Provide the [x, y] coordinate of the cell's center where the given text is located.  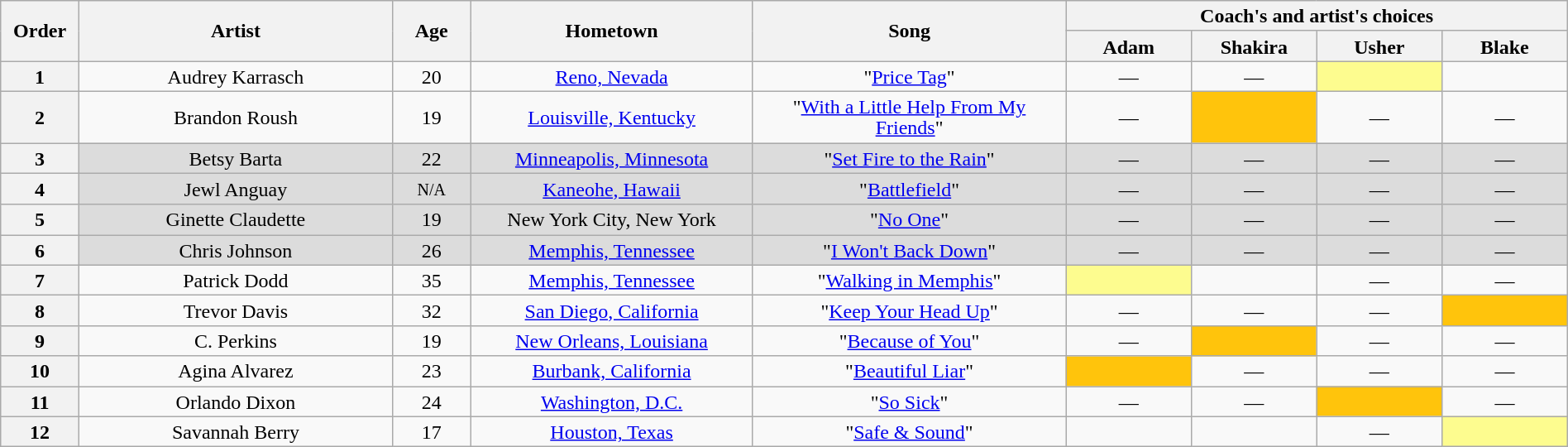
Patrick Dodd [235, 280]
"Walking in Memphis" [910, 280]
35 [432, 280]
Orlando Dixon [235, 401]
26 [432, 250]
Washington, D.C. [612, 401]
24 [432, 401]
"With a Little Help From My Friends" [910, 117]
10 [40, 371]
Blake [1505, 46]
New York City, New York [612, 220]
Hometown [612, 31]
"Battlefield" [910, 189]
Minneapolis, Minnesota [612, 157]
32 [432, 311]
Usher [1379, 46]
Coach's and artist's choices [1317, 17]
Kaneohe, Hawaii [612, 189]
8 [40, 311]
"I Won't Back Down" [910, 250]
Artist [235, 31]
5 [40, 220]
2 [40, 117]
"So Sick" [910, 401]
Betsy Barta [235, 157]
Chris Johnson [235, 250]
C. Perkins [235, 341]
San Diego, California [612, 311]
"Set Fire to the Rain" [910, 157]
7 [40, 280]
New Orleans, Louisiana [612, 341]
3 [40, 157]
"Beautiful Liar" [910, 371]
12 [40, 432]
23 [432, 371]
"No One" [910, 220]
20 [432, 76]
6 [40, 250]
Reno, Nevada [612, 76]
"Keep Your Head Up" [910, 311]
N/A [432, 189]
Trevor Davis [235, 311]
Song [910, 31]
Order [40, 31]
17 [432, 432]
Adam [1129, 46]
Agina Alvarez [235, 371]
Audrey Karrasch [235, 76]
Jewl Anguay [235, 189]
"Safe & Sound" [910, 432]
Burbank, California [612, 371]
22 [432, 157]
11 [40, 401]
Brandon Roush [235, 117]
Age [432, 31]
Savannah Berry [235, 432]
Houston, Texas [612, 432]
1 [40, 76]
Ginette Claudette [235, 220]
Louisville, Kentucky [612, 117]
"Because of You" [910, 341]
Shakira [1255, 46]
4 [40, 189]
9 [40, 341]
"Price Tag" [910, 76]
